From the cell containing the given text, extract its center point as [X, Y] coordinate. 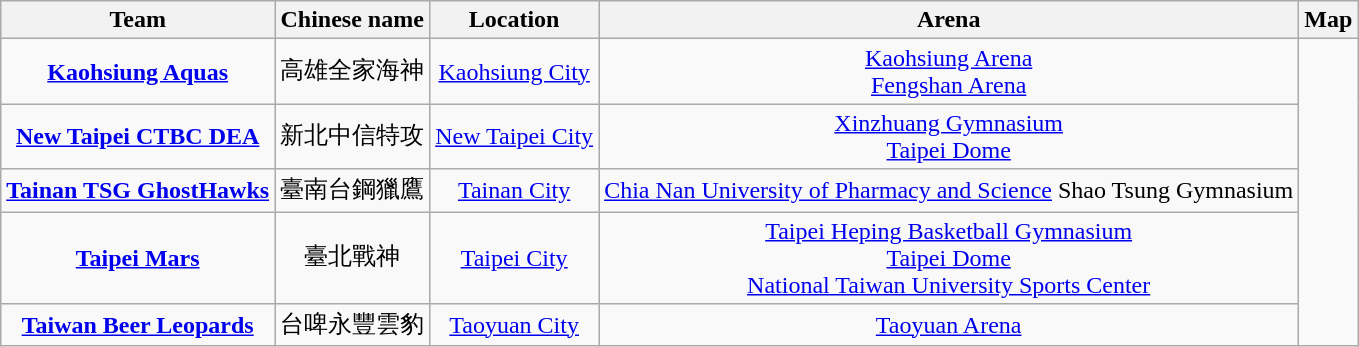
新北中信特攻 [352, 136]
New Taipei CTBC DEA [138, 136]
Map [1328, 20]
Kaohsiung City [514, 72]
Taiwan Beer Leopards [138, 326]
臺北戰神 [352, 258]
Xinzhuang GymnasiumTaipei Dome [949, 136]
臺南台鋼獵鷹 [352, 190]
台啤永豐雲豹 [352, 326]
Kaohsiung Aquas [138, 72]
Taipei Heping Basketball GymnasiumTaipei DomeNational Taiwan University Sports Center [949, 258]
Taoyuan City [514, 326]
Chinese name [352, 20]
New Taipei City [514, 136]
Tainan City [514, 190]
Chia Nan University of Pharmacy and Science Shao Tsung Gymnasium [949, 190]
Kaohsiung ArenaFengshan Arena [949, 72]
Tainan TSG GhostHawks [138, 190]
Taipei Mars [138, 258]
Location [514, 20]
高雄全家海神 [352, 72]
Arena [949, 20]
Taipei City [514, 258]
Team [138, 20]
Taoyuan Arena [949, 326]
